Output the [X, Y] coordinate of the center of the cell containing the given text.  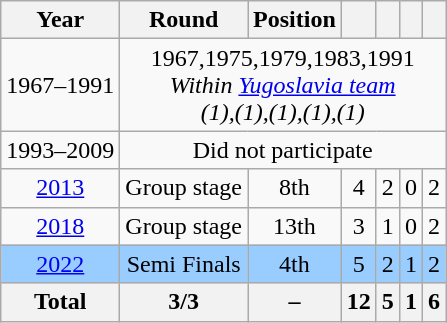
– [295, 302]
2022 [60, 264]
3 [358, 226]
Total [60, 302]
Did not participate [283, 150]
2018 [60, 226]
Round [184, 20]
2013 [60, 188]
8th [295, 188]
1993–2009 [60, 150]
Position [295, 20]
12 [358, 302]
4th [295, 264]
Year [60, 20]
1967–1991 [60, 85]
13th [295, 226]
6 [434, 302]
3/3 [184, 302]
4 [358, 188]
1967,1975,1979,1983,1991Within Yugoslavia team (1),(1),(1),(1),(1) [283, 85]
Semi Finals [184, 264]
